For the text-containing cell, return its midpoint in [x, y] coordinate format. 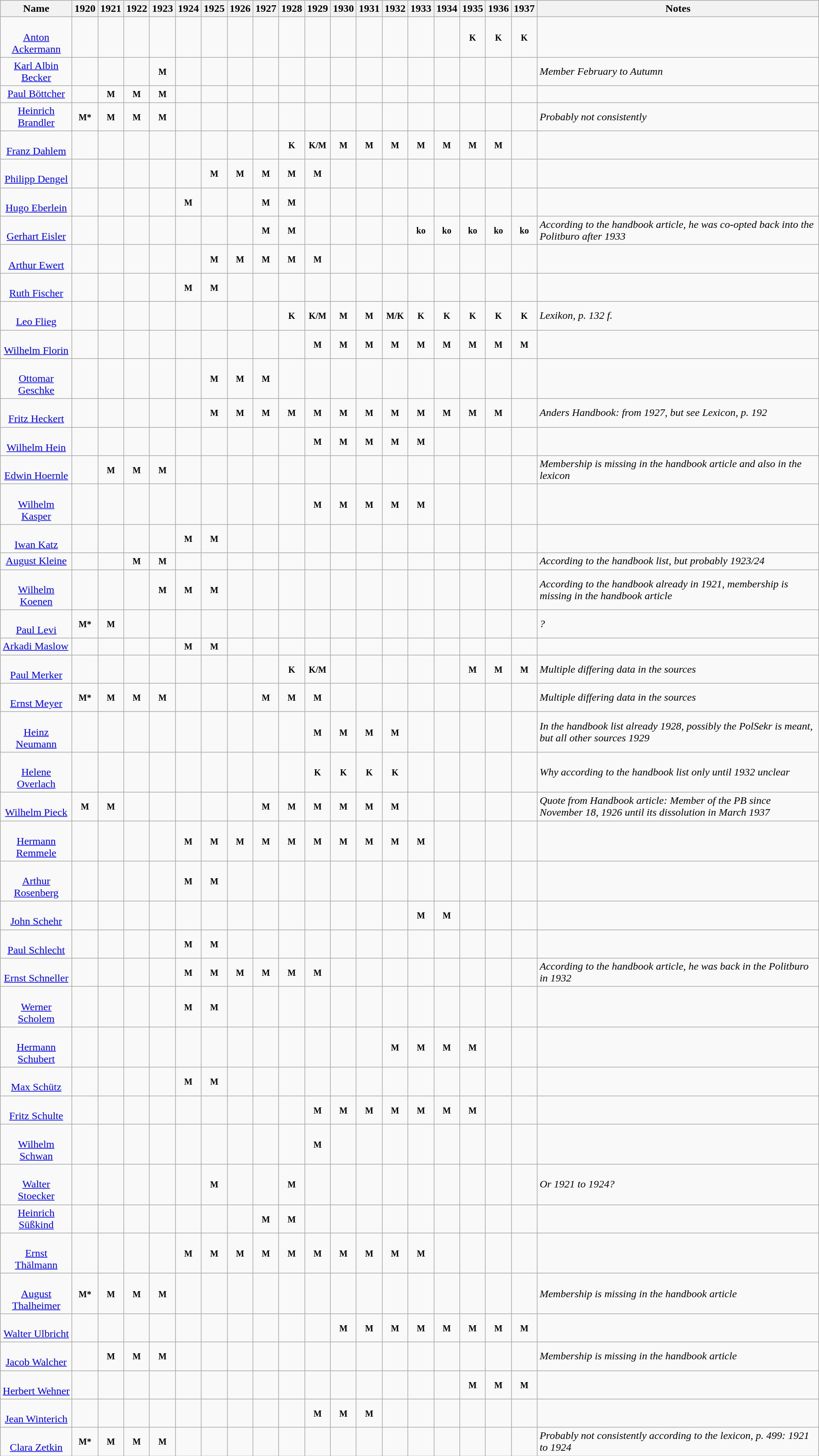
Wilhelm Schwan [36, 1144]
Werner Scholem [36, 1007]
Probably not consistently [678, 116]
Name [36, 9]
Probably not consistently according to the lexicon, p. 499: 1921 to 1924 [678, 1442]
1933 [421, 9]
1928 [291, 9]
1936 [499, 9]
Wilhelm Hein [36, 442]
Arthur Ewert [36, 259]
Max Schütz [36, 1081]
Quote from Handbook article: Member of the PB since November 18, 1926 until its dissolution in March 1937 [678, 807]
Why according to the handbook list only until 1932 unclear [678, 772]
According to the handbook list, but probably 1923/24 [678, 561]
Arkadi Maslow [36, 646]
Philipp Dengel [36, 173]
Fritz Schulte [36, 1110]
Walter Stoecker [36, 1184]
Herbert Wehner [36, 1385]
Walter Ulbricht [36, 1328]
Leo Flieg [36, 316]
Helene Overlach [36, 772]
Heinrich Süßkind [36, 1219]
Fritz Heckert [36, 413]
M/K [395, 316]
? [678, 624]
Wilhelm Kasper [36, 504]
Heinrich Brandler [36, 116]
1925 [214, 9]
Gerhart Eisler [36, 230]
1924 [188, 9]
Anders Handbook: from 1927, but see Lexicon, p. 192 [678, 413]
Lexikon, p. 132 f. [678, 316]
August Thalheimer [36, 1293]
1923 [163, 9]
Karl Albin Becker [36, 72]
Hugo Eberlein [36, 202]
Ruth Fischer [36, 287]
1929 [318, 9]
Member February to Autumn [678, 72]
Edwin Hoernle [36, 470]
Iwan Katz [36, 539]
Wilhelm Pieck [36, 807]
1931 [369, 9]
Paul Levi [36, 624]
Ernst Schneller [36, 973]
In the handbook list already 1928, possibly the PolSekr is meant, but all other sources 1929 [678, 732]
Jacob Walcher [36, 1356]
Ernst Thälmann [36, 1253]
1932 [395, 9]
Arthur Rosenberg [36, 881]
1926 [240, 9]
1934 [447, 9]
Paul Merker [36, 669]
1927 [266, 9]
1920 [85, 9]
Notes [678, 9]
Jean Winterich [36, 1414]
Ottomar Geschke [36, 379]
Paul Böttcher [36, 94]
1937 [524, 9]
According to the handbook already in 1921, membership is missing in the handbook article [678, 590]
Ernst Meyer [36, 697]
1930 [343, 9]
1935 [472, 9]
Wilhelm Koenen [36, 590]
Hermann Schubert [36, 1047]
1921 [111, 9]
Membership is missing in the handbook article and also in the lexicon [678, 470]
Heinz Neumann [36, 732]
August Kleine [36, 561]
According to the handbook article, he was co-opted back into the Politburo after 1933 [678, 230]
Hermann Remmele [36, 841]
Franz Dahlem [36, 145]
Anton Ackermann [36, 37]
1922 [136, 9]
Wilhelm Florin [36, 344]
Or 1921 to 1924? [678, 1184]
John Schehr [36, 916]
According to the handbook article, he was back in the Politburo in 1932 [678, 973]
Paul Schlecht [36, 944]
Clara Zetkin [36, 1442]
